Return the [X, Y] coordinate for the center point of the cell that contains the specified text.  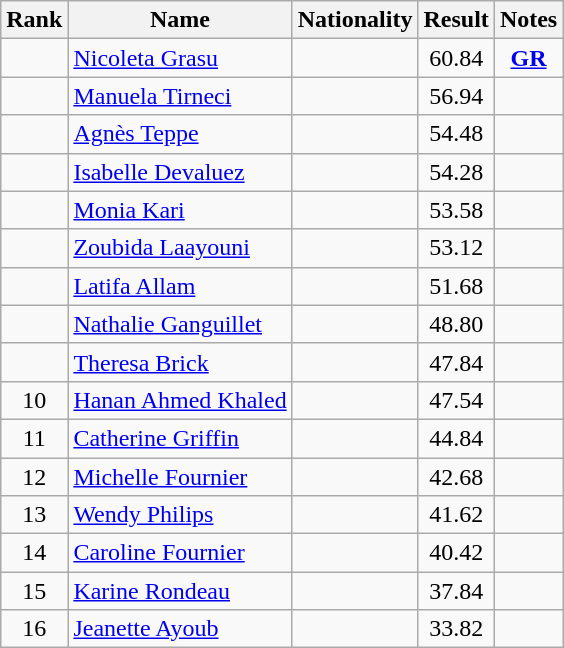
53.58 [456, 210]
54.48 [456, 134]
Nationality [355, 20]
47.54 [456, 400]
Result [456, 20]
16 [34, 629]
Karine Rondeau [180, 591]
40.42 [456, 553]
51.68 [456, 286]
Wendy Philips [180, 515]
Name [180, 20]
13 [34, 515]
Isabelle Devaluez [180, 172]
GR [528, 58]
Zoubida Laayouni [180, 248]
Notes [528, 20]
60.84 [456, 58]
Catherine Griffin [180, 438]
Michelle Fournier [180, 477]
54.28 [456, 172]
Theresa Brick [180, 362]
41.62 [456, 515]
Rank [34, 20]
Caroline Fournier [180, 553]
Monia Kari [180, 210]
Agnès Teppe [180, 134]
Jeanette Ayoub [180, 629]
Hanan Ahmed Khaled [180, 400]
11 [34, 438]
37.84 [456, 591]
48.80 [456, 324]
53.12 [456, 248]
12 [34, 477]
44.84 [456, 438]
47.84 [456, 362]
15 [34, 591]
Manuela Tirneci [180, 96]
Nicoleta Grasu [180, 58]
Nathalie Ganguillet [180, 324]
Latifa Allam [180, 286]
42.68 [456, 477]
10 [34, 400]
33.82 [456, 629]
56.94 [456, 96]
14 [34, 553]
